From the cell containing the given text, extract its center point as (X, Y) coordinate. 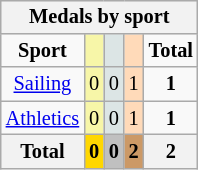
Medals by sport (100, 17)
Athletics (42, 118)
Sport (42, 51)
Sailing (42, 84)
